Locate the cell with the specified text and output its (X, Y) center coordinate. 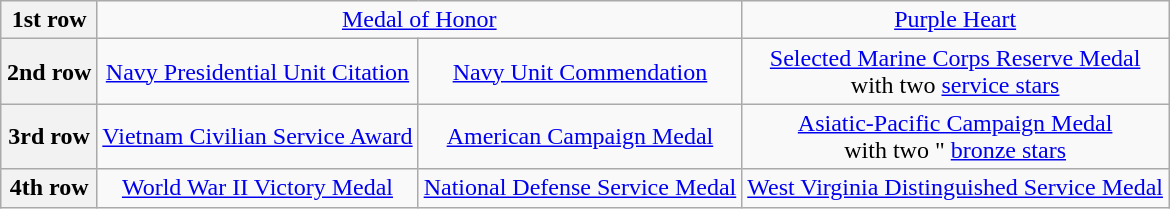
Vietnam Civilian Service Award (258, 136)
Asiatic-Pacific Campaign Medalwith two " bronze stars (956, 136)
3rd row (48, 136)
National Defense Service Medal (580, 188)
Navy Presidential Unit Citation (258, 72)
4th row (48, 188)
American Campaign Medal (580, 136)
1st row (48, 20)
World War II Victory Medal (258, 188)
West Virginia Distinguished Service Medal (956, 188)
Purple Heart (956, 20)
Navy Unit Commendation (580, 72)
2nd row (48, 72)
Selected Marine Corps Reserve Medal with two service stars (956, 72)
Medal of Honor (420, 20)
